Search for the cell housing the specified text and yield its [x, y] center coordinate. 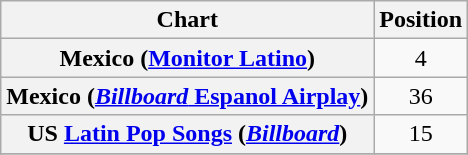
4 [421, 58]
36 [421, 96]
US Latin Pop Songs (Billboard) [188, 134]
Chart [188, 20]
Position [421, 20]
Mexico (Billboard Espanol Airplay) [188, 96]
Mexico (Monitor Latino) [188, 58]
15 [421, 134]
